Identify which cell holds the provided text, then report its (x, y) central coordinate. 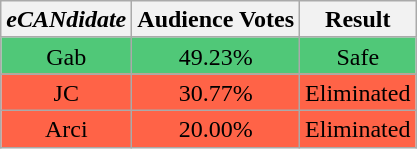
20.00% (216, 128)
Audience Votes (216, 20)
Gab (66, 56)
49.23% (216, 56)
JC (66, 92)
Arci (66, 128)
Result (358, 20)
30.77% (216, 92)
eCANdidate (66, 20)
Safe (358, 56)
